Return the (x, y) coordinate for the center point of the cell that contains the specified text.  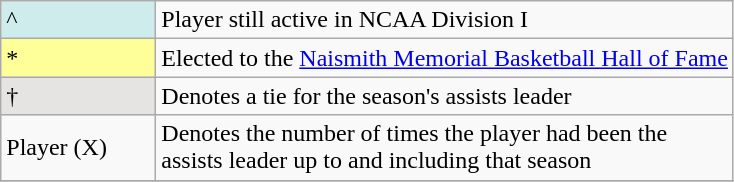
^ (78, 20)
Player still active in NCAA Division I (445, 20)
Denotes the number of times the player had been theassists leader up to and including that season (445, 148)
Denotes a tie for the season's assists leader (445, 96)
Player (X) (78, 148)
* (78, 58)
Elected to the Naismith Memorial Basketball Hall of Fame (445, 58)
† (78, 96)
